Output the [X, Y] coordinate of the center of the cell containing the given text.  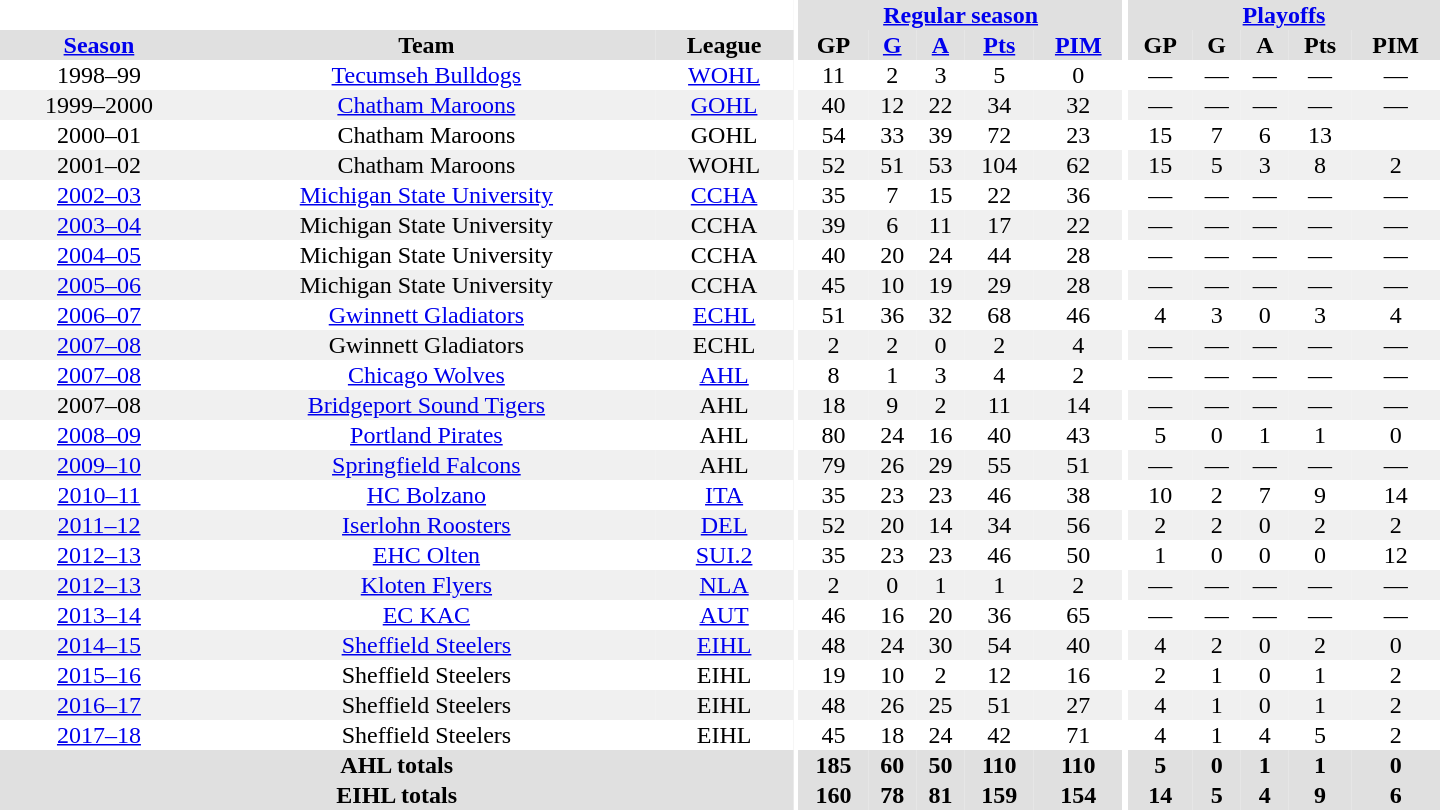
Iserlohn Roosters [426, 525]
DEL [724, 525]
17 [999, 225]
68 [999, 315]
65 [1078, 615]
72 [999, 135]
Playoffs [1284, 15]
AUT [724, 615]
71 [1078, 735]
60 [892, 765]
2013–14 [99, 615]
ITA [724, 495]
Chicago Wolves [426, 375]
2008–09 [99, 435]
159 [999, 795]
42 [999, 735]
NLA [724, 585]
185 [834, 765]
27 [1078, 705]
1998–99 [99, 75]
Bridgeport Sound Tigers [426, 405]
Kloten Flyers [426, 585]
Team [426, 45]
2016–17 [99, 705]
104 [999, 165]
2006–07 [99, 315]
53 [940, 165]
2003–04 [99, 225]
Portland Pirates [426, 435]
55 [999, 465]
2002–03 [99, 195]
154 [1078, 795]
78 [892, 795]
62 [1078, 165]
38 [1078, 495]
HC Bolzano [426, 495]
EIHL totals [396, 795]
EHC Olten [426, 555]
79 [834, 465]
2014–15 [99, 645]
33 [892, 135]
2017–18 [99, 735]
2005–06 [99, 285]
2001–02 [99, 165]
Regular season [961, 15]
2015–16 [99, 675]
44 [999, 255]
81 [940, 795]
2010–11 [99, 495]
Tecumseh Bulldogs [426, 75]
2000–01 [99, 135]
56 [1078, 525]
2011–12 [99, 525]
AHL totals [396, 765]
13 [1320, 135]
Season [99, 45]
2004–05 [99, 255]
2009–10 [99, 465]
Springfield Falcons [426, 465]
43 [1078, 435]
League [724, 45]
160 [834, 795]
1999–2000 [99, 105]
25 [940, 705]
80 [834, 435]
SUI.2 [724, 555]
30 [940, 645]
EC KAC [426, 615]
